Find where the given text appears and provide that cell's center as [X, Y] coordinate. 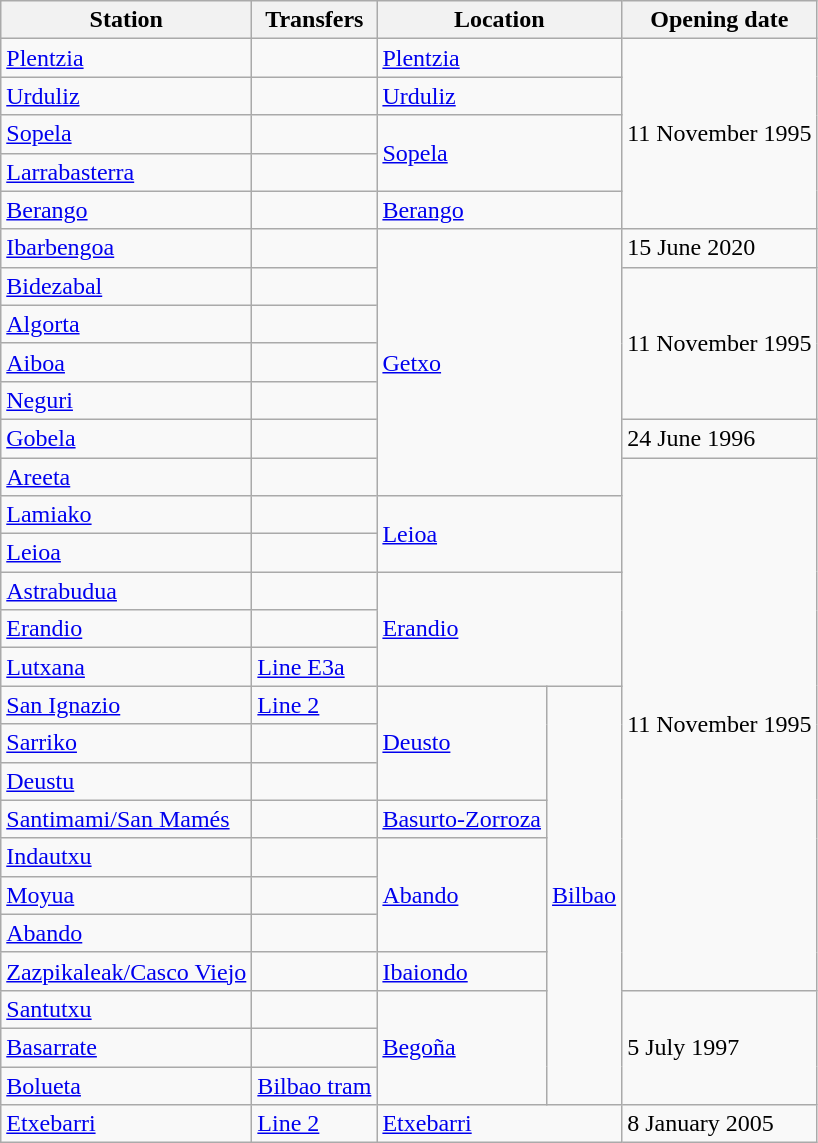
Deusto [462, 743]
Ibarbengoa [126, 248]
Algorta [126, 324]
Bolueta [126, 1085]
Areeta [126, 477]
Ibaiondo [462, 971]
Bilbao tram [314, 1085]
Zazpikaleak/Casco Viejo [126, 971]
24 June 1996 [720, 438]
Santimami/San Mamés [126, 819]
Bidezabal [126, 286]
Aiboa [126, 362]
Sarriko [126, 743]
Indautxu [126, 857]
Transfers [314, 20]
Line E3a [314, 667]
Begoña [462, 1047]
Astrabudua [126, 591]
5 July 1997 [720, 1047]
Getxo [500, 362]
Neguri [126, 400]
8 January 2005 [720, 1124]
Basarrate [126, 1047]
Station [126, 20]
Moyua [126, 895]
Lutxana [126, 667]
Bilbao [584, 896]
Santutxu [126, 1009]
Deustu [126, 781]
Opening date [720, 20]
Gobela [126, 438]
15 June 2020 [720, 248]
San Ignazio [126, 705]
Lamiako [126, 515]
Larrabasterra [126, 172]
Basurto-Zorroza [462, 819]
Location [500, 20]
